Determine the (X, Y) coordinate at the center of the cell enclosing the given text.  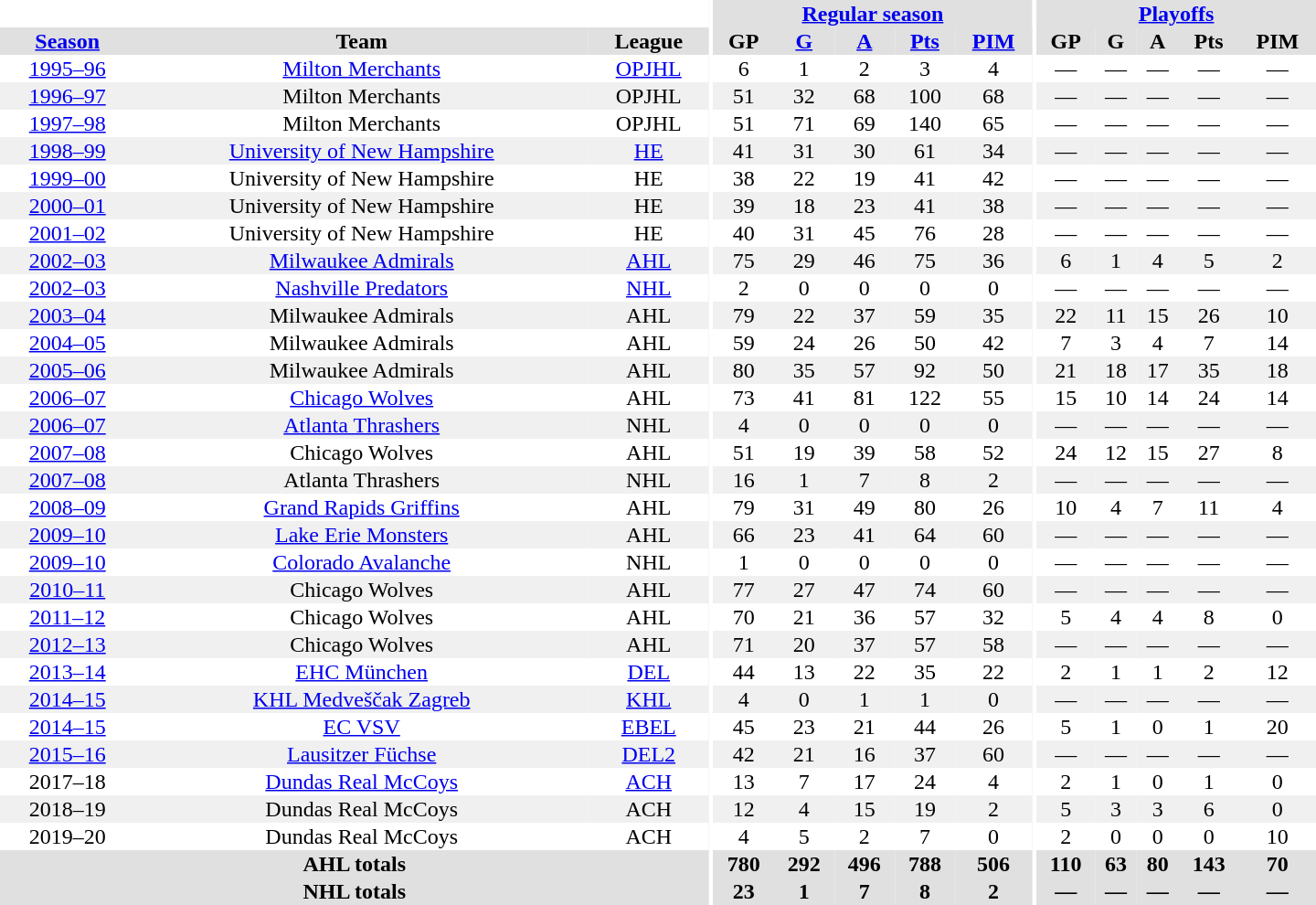
73 (744, 398)
Lake Erie Monsters (361, 535)
28 (993, 233)
2015–16 (68, 754)
77 (744, 590)
110 (1066, 864)
2017–18 (68, 782)
74 (925, 590)
2003–04 (68, 315)
KHL (649, 699)
2000–01 (68, 206)
34 (993, 151)
64 (925, 535)
1995–96 (68, 69)
66 (744, 535)
Nashville Predators (361, 288)
496 (865, 864)
2018–19 (68, 809)
100 (925, 96)
2010–11 (68, 590)
DEL (649, 672)
KHL Medveščak Zagreb (361, 699)
292 (804, 864)
1996–97 (68, 96)
Regular season (874, 14)
AHL totals (355, 864)
30 (865, 151)
55 (993, 398)
1999–00 (68, 178)
1997–98 (68, 123)
EC VSV (361, 727)
DEL2 (649, 754)
Team (361, 41)
2011–12 (68, 617)
29 (804, 261)
EBEL (649, 727)
47 (865, 590)
1998–99 (68, 151)
61 (925, 151)
506 (993, 864)
2001–02 (68, 233)
Playoffs (1176, 14)
76 (925, 233)
2004–05 (68, 343)
2019–20 (68, 836)
Grand Rapids Griffins (361, 507)
52 (993, 452)
122 (925, 398)
69 (865, 123)
780 (744, 864)
49 (865, 507)
46 (865, 261)
League (649, 41)
Colorado Avalanche (361, 562)
40 (744, 233)
788 (925, 864)
81 (865, 398)
65 (993, 123)
EHC München (361, 672)
Season (68, 41)
63 (1116, 864)
NHL totals (355, 891)
140 (925, 123)
143 (1209, 864)
2005–06 (68, 370)
2008–09 (68, 507)
92 (925, 370)
2013–14 (68, 672)
2012–13 (68, 644)
Lausitzer Füchse (361, 754)
